Pinpoint the cell where the given text exists, returning its (x, y) midpoint coordinate. 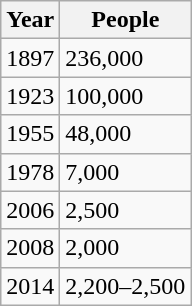
2008 (30, 248)
1923 (30, 96)
2,200–2,500 (126, 286)
236,000 (126, 58)
1978 (30, 172)
People (126, 20)
100,000 (126, 96)
48,000 (126, 134)
Year (30, 20)
2,500 (126, 210)
2014 (30, 286)
1897 (30, 58)
1955 (30, 134)
2006 (30, 210)
7,000 (126, 172)
2,000 (126, 248)
